Provide the [X, Y] coordinate of the cell's center where the given text is located.  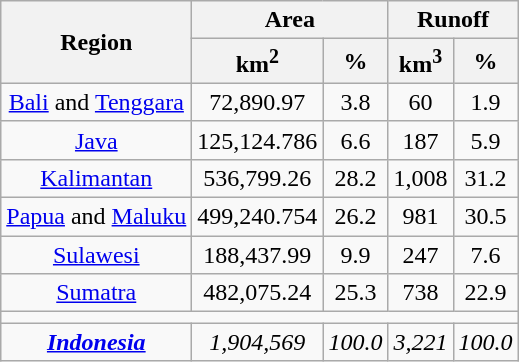
60 [420, 102]
Kalimantan [96, 178]
Java [96, 140]
1,904,569 [258, 342]
Indonesia [96, 342]
72,890.97 [258, 102]
1.9 [486, 102]
981 [420, 217]
Runoff [453, 20]
9.9 [356, 255]
6.6 [356, 140]
482,075.24 [258, 293]
5.9 [486, 140]
125,124.786 [258, 140]
30.5 [486, 217]
Region [96, 42]
536,799.26 [258, 178]
km2 [258, 62]
Area [290, 20]
31.2 [486, 178]
1,008 [420, 178]
Papua and Maluku [96, 217]
3.8 [356, 102]
3,221 [420, 342]
26.2 [356, 217]
Sulawesi [96, 255]
499,240.754 [258, 217]
25.3 [356, 293]
738 [420, 293]
km3 [420, 62]
7.6 [486, 255]
187 [420, 140]
Bali and Tenggara [96, 102]
247 [420, 255]
28.2 [356, 178]
22.9 [486, 293]
188,437.99 [258, 255]
Sumatra [96, 293]
